Pinpoint the cell where the given text exists, returning its (X, Y) midpoint coordinate. 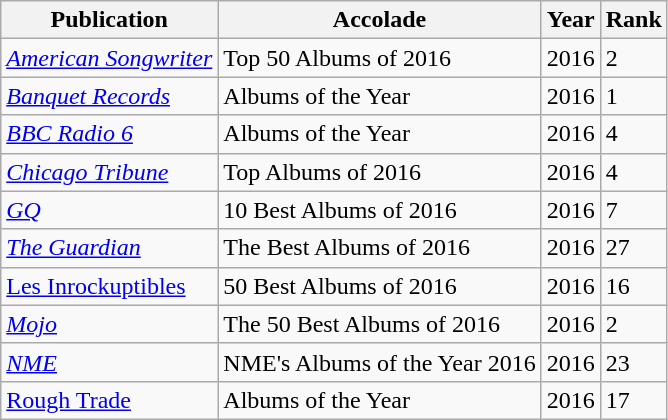
17 (634, 400)
NME (110, 362)
27 (634, 248)
Mojo (110, 324)
Accolade (380, 20)
Rank (634, 20)
7 (634, 210)
Publication (110, 20)
American Songwriter (110, 58)
Top 50 Albums of 2016 (380, 58)
BBC Radio 6 (110, 134)
50 Best Albums of 2016 (380, 286)
Chicago Tribune (110, 172)
NME's Albums of the Year 2016 (380, 362)
16 (634, 286)
Rough Trade (110, 400)
Les Inrockuptibles (110, 286)
The Best Albums of 2016 (380, 248)
10 Best Albums of 2016 (380, 210)
23 (634, 362)
Year (570, 20)
Banquet Records (110, 96)
Top Albums of 2016 (380, 172)
The 50 Best Albums of 2016 (380, 324)
GQ (110, 210)
1 (634, 96)
The Guardian (110, 248)
